Pinpoint the cell where the given text exists, returning its [X, Y] midpoint coordinate. 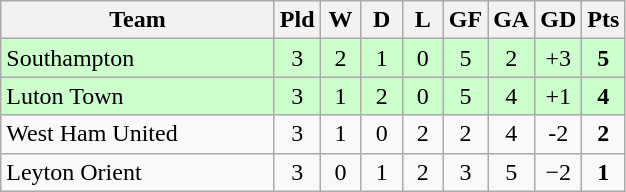
D [382, 20]
L [422, 20]
W [340, 20]
West Ham United [138, 134]
Pts [604, 20]
Team [138, 20]
Leyton Orient [138, 172]
Pld [297, 20]
GD [558, 20]
+1 [558, 96]
-2 [558, 134]
+3 [558, 58]
Southampton [138, 58]
Luton Town [138, 96]
GF [465, 20]
GA [512, 20]
−2 [558, 172]
